Provide the (X, Y) coordinate of the cell's center where the given text is located.  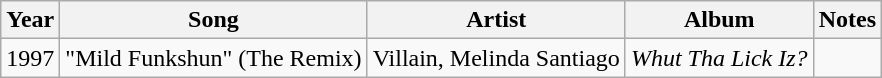
Villain, Melinda Santiago (496, 58)
Song (214, 20)
Year (30, 20)
Whut Tha Lick Iz? (719, 58)
Notes (847, 20)
Artist (496, 20)
1997 (30, 58)
"Mild Funkshun" (The Remix) (214, 58)
Album (719, 20)
